Identify which cell holds the provided text, then report its [X, Y] central coordinate. 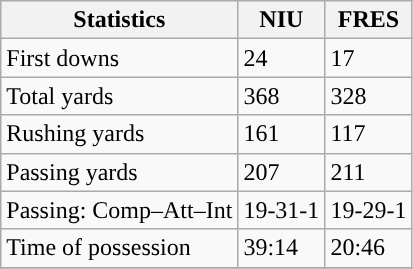
19-31-1 [282, 210]
39:14 [282, 248]
368 [282, 96]
NIU [282, 20]
17 [368, 58]
FRES [368, 20]
Passing yards [120, 172]
328 [368, 96]
Time of possession [120, 248]
161 [282, 134]
Total yards [120, 96]
20:46 [368, 248]
211 [368, 172]
24 [282, 58]
Passing: Comp–Att–Int [120, 210]
19-29-1 [368, 210]
Statistics [120, 20]
First downs [120, 58]
Rushing yards [120, 134]
117 [368, 134]
207 [282, 172]
